Capture the cell that displays the provided text and extract its [X, Y] central coordinate. 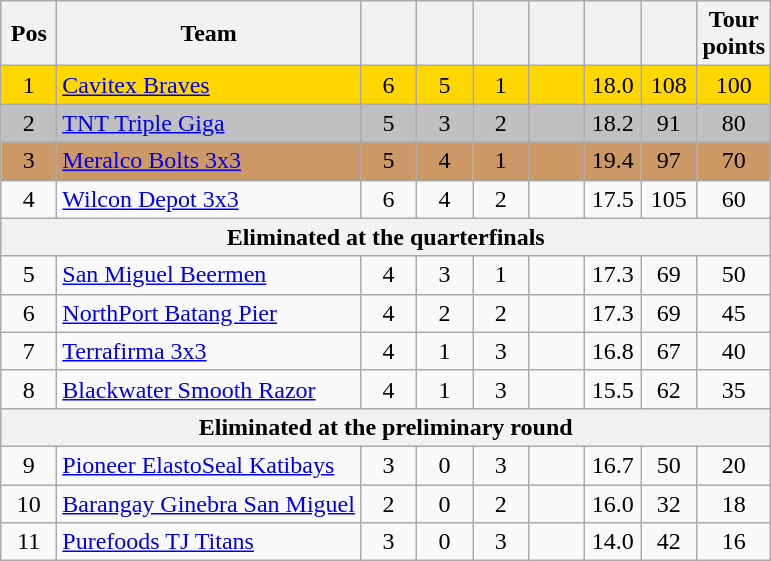
19.4 [613, 161]
NorthPort Batang Pier [209, 313]
17.5 [613, 199]
15.5 [613, 389]
100 [734, 85]
Eliminated at the preliminary round [386, 427]
67 [669, 351]
70 [734, 161]
40 [734, 351]
9 [29, 465]
16.7 [613, 465]
8 [29, 389]
18.0 [613, 85]
20 [734, 465]
35 [734, 389]
60 [734, 199]
108 [669, 85]
14.0 [613, 542]
Tour points [734, 34]
45 [734, 313]
Cavitex Braves [209, 85]
Barangay Ginebra San Miguel [209, 503]
62 [669, 389]
80 [734, 123]
Wilcon Depot 3x3 [209, 199]
91 [669, 123]
16 [734, 542]
32 [669, 503]
16.8 [613, 351]
18.2 [613, 123]
42 [669, 542]
18 [734, 503]
Pioneer ElastoSeal Katibays [209, 465]
Pos [29, 34]
Eliminated at the quarterfinals [386, 237]
11 [29, 542]
7 [29, 351]
Blackwater Smooth Razor [209, 389]
TNT Triple Giga [209, 123]
16.0 [613, 503]
Meralco Bolts 3x3 [209, 161]
97 [669, 161]
105 [669, 199]
10 [29, 503]
San Miguel Beermen [209, 275]
Team [209, 34]
Purefoods TJ Titans [209, 542]
Terrafirma 3x3 [209, 351]
